Determine the [x, y] coordinate at the center of the cell enclosing the given text.  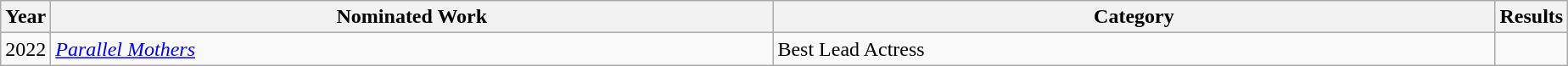
Best Lead Actress [1134, 49]
Year [25, 17]
2022 [25, 49]
Results [1532, 17]
Category [1134, 17]
Parallel Mothers [412, 49]
Nominated Work [412, 17]
